Output the [x, y] coordinate of the center of the cell containing the given text.  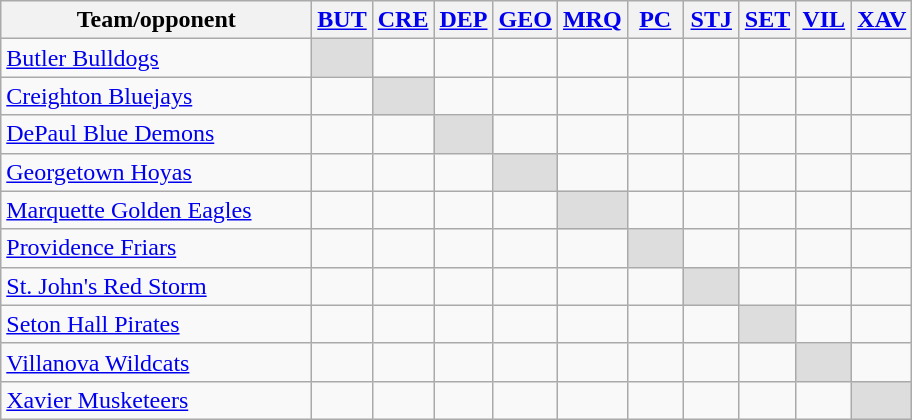
XAV [882, 20]
VIL [824, 20]
BUT [342, 20]
SET [767, 20]
St. John's Red Storm [156, 286]
DePaul Blue Demons [156, 134]
GEO [525, 20]
Georgetown Hoyas [156, 172]
Villanova Wildcats [156, 362]
MRQ [592, 20]
Butler Bulldogs [156, 58]
PC [655, 20]
Team/opponent [156, 20]
Seton Hall Pirates [156, 324]
Creighton Bluejays [156, 96]
Xavier Musketeers [156, 400]
CRE [403, 20]
Marquette Golden Eagles [156, 210]
Providence Friars [156, 248]
DEP [464, 20]
STJ [711, 20]
